Pinpoint the cell where the given text exists, returning its [X, Y] midpoint coordinate. 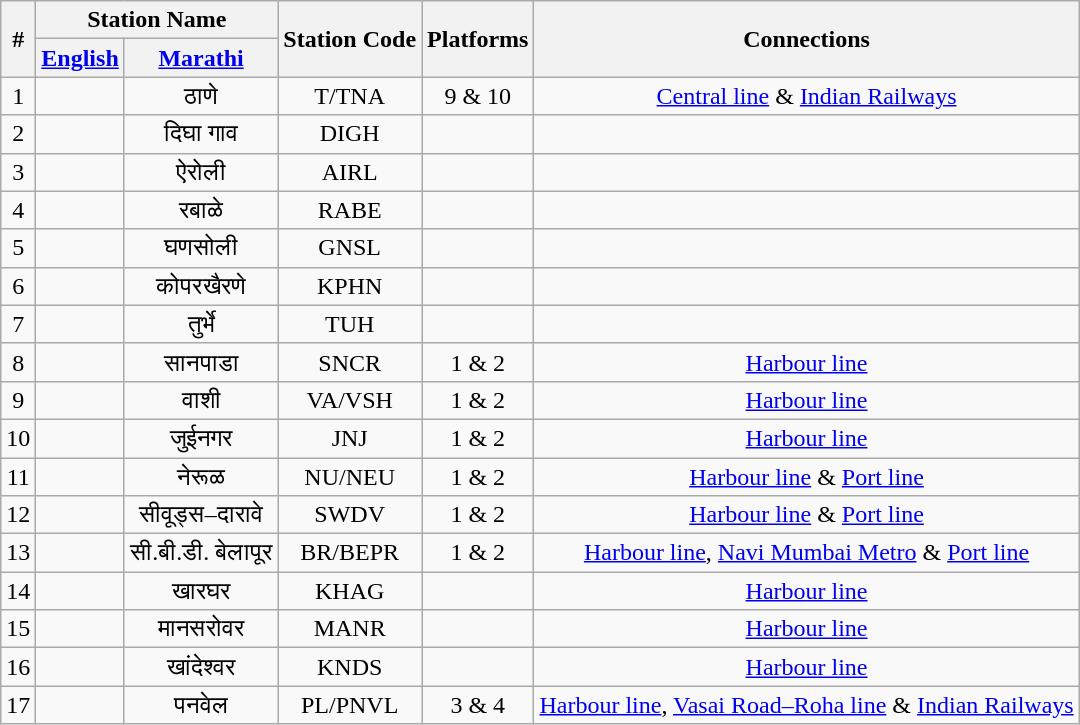
MANR [350, 629]
13 [18, 553]
खारघर [201, 591]
सानपाडा [201, 362]
दिघा गाव [201, 134]
जुईनगर [201, 438]
NU/NEU [350, 477]
7 [18, 324]
KPHN [350, 286]
रबाळे [201, 210]
8 [18, 362]
5 [18, 248]
Platforms [478, 39]
BR/BEPR [350, 553]
11 [18, 477]
Central line & Indian Railways [806, 96]
SWDV [350, 515]
TUH [350, 324]
VA/VSH [350, 400]
Harbour line, Vasai Road–Roha line & Indian Railways [806, 705]
पनवेल [201, 705]
ठाणे [201, 96]
DIGH [350, 134]
9 & 10 [478, 96]
KHAG [350, 591]
सी.बी.डी. बेलापूर [201, 553]
17 [18, 705]
तुर्भे [201, 324]
ऐरोली [201, 172]
4 [18, 210]
खांदेश्वर [201, 667]
# [18, 39]
T/TNA [350, 96]
1 [18, 96]
Marathi [201, 58]
घणसोली [201, 248]
3 [18, 172]
AIRL [350, 172]
कोपरखैरणे [201, 286]
10 [18, 438]
3 & 4 [478, 705]
Harbour line, Navi Mumbai Metro & Port line [806, 553]
6 [18, 286]
SNCR [350, 362]
KNDS [350, 667]
Connections [806, 39]
नेरूळ [201, 477]
Station Name [157, 20]
मानसरोवर [201, 629]
2 [18, 134]
GNSL [350, 248]
14 [18, 591]
RABE [350, 210]
12 [18, 515]
Station Code [350, 39]
16 [18, 667]
English [80, 58]
JNJ [350, 438]
15 [18, 629]
9 [18, 400]
PL/PNVL [350, 705]
सीवूड्स–दारावे [201, 515]
वाशी [201, 400]
